For the text-containing cell, return its midpoint in (X, Y) coordinate format. 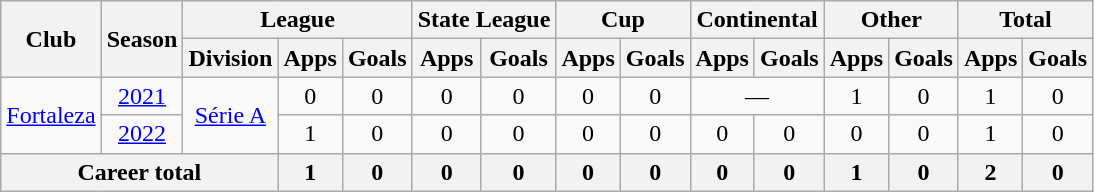
Série A (230, 115)
Continental (757, 20)
2 (990, 172)
League (298, 20)
Cup (623, 20)
Club (51, 39)
2022 (142, 134)
State League (484, 20)
— (757, 96)
Career total (140, 172)
2021 (142, 96)
Season (142, 39)
Division (230, 58)
Other (891, 20)
Total (1025, 20)
Fortaleza (51, 115)
